Scan for the cell matching the given text and deliver its [X, Y] coordinate at center. 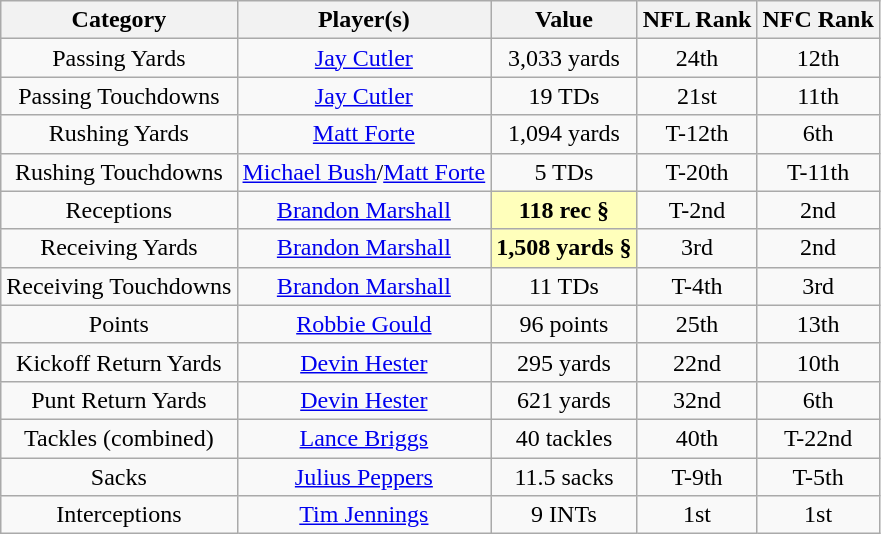
295 yards [564, 362]
13th [818, 324]
96 points [564, 324]
Category [119, 20]
T-2nd [697, 210]
22nd [697, 362]
10th [818, 362]
Julius Peppers [364, 477]
Player(s) [364, 20]
Rushing Yards [119, 134]
40th [697, 438]
24th [697, 58]
Points [119, 324]
Passing Yards [119, 58]
Passing Touchdowns [119, 96]
Lance Briggs [364, 438]
Value [564, 20]
Rushing Touchdowns [119, 172]
T-22nd [818, 438]
NFC Rank [818, 20]
Receiving Yards [119, 248]
118 rec § [564, 210]
T-12th [697, 134]
5 TDs [564, 172]
T-4th [697, 286]
12th [818, 58]
32nd [697, 400]
Tim Jennings [364, 515]
Interceptions [119, 515]
Sacks [119, 477]
Kickoff Return Yards [119, 362]
40 tackles [564, 438]
19 TDs [564, 96]
11th [818, 96]
11.5 sacks [564, 477]
Robbie Gould [364, 324]
621 yards [564, 400]
3,033 yards [564, 58]
1,508 yards § [564, 248]
21st [697, 96]
Receptions [119, 210]
Receiving Touchdowns [119, 286]
NFL Rank [697, 20]
Matt Forte [364, 134]
T-9th [697, 477]
1,094 yards [564, 134]
11 TDs [564, 286]
Tackles (combined) [119, 438]
T-20th [697, 172]
Michael Bush/Matt Forte [364, 172]
T-11th [818, 172]
Punt Return Yards [119, 400]
9 INTs [564, 515]
25th [697, 324]
T-5th [818, 477]
